Pinpoint the cell where the given text exists, returning its (x, y) midpoint coordinate. 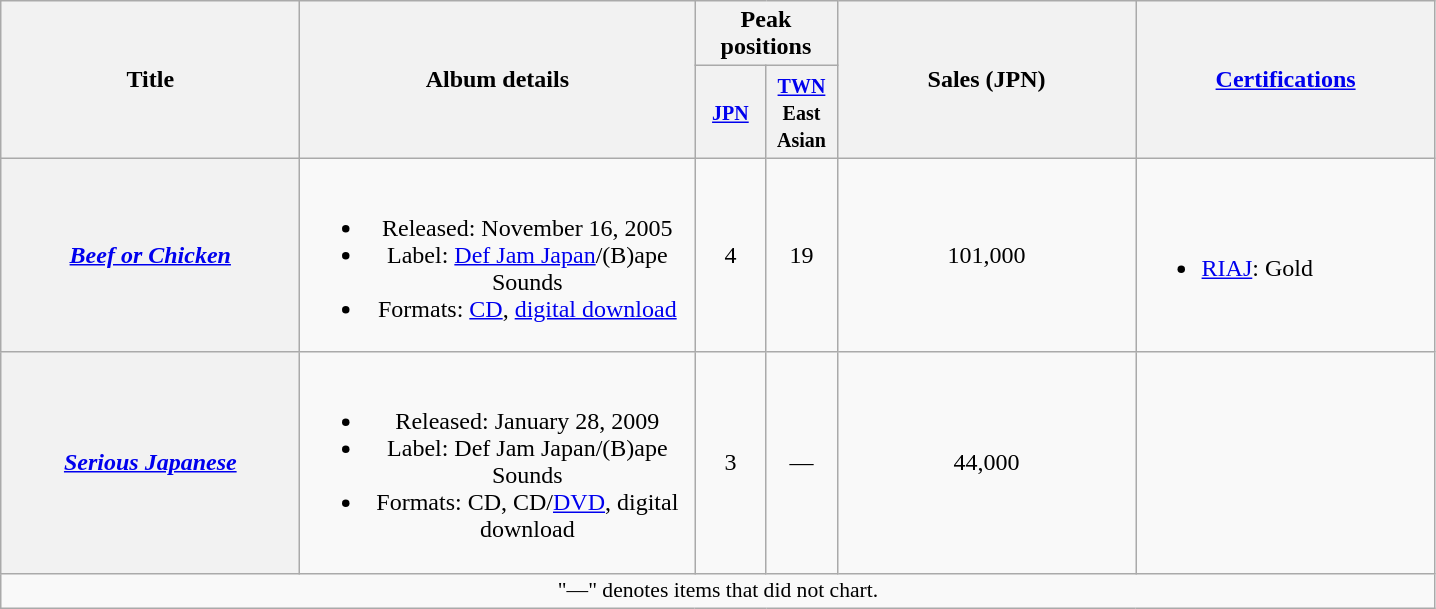
44,000 (986, 462)
TWN East Asian (802, 112)
101,000 (986, 255)
3 (730, 462)
Released: November 16, 2005 Label: Def Jam Japan/(B)ape SoundsFormats: CD, digital download (498, 255)
4 (730, 255)
Album details (498, 80)
RIAJ: Gold (1286, 255)
Peak positions (766, 34)
Beef or Chicken (150, 255)
JPN (730, 112)
Certifications (1286, 80)
Sales (JPN) (986, 80)
"—" denotes items that did not chart. (718, 591)
19 (802, 255)
— (802, 462)
Released: January 28, 2009 Label: Def Jam Japan/(B)ape SoundsFormats: CD, CD/DVD, digital download (498, 462)
Serious Japanese (150, 462)
Title (150, 80)
